Search for the cell housing the specified text and yield its [X, Y] center coordinate. 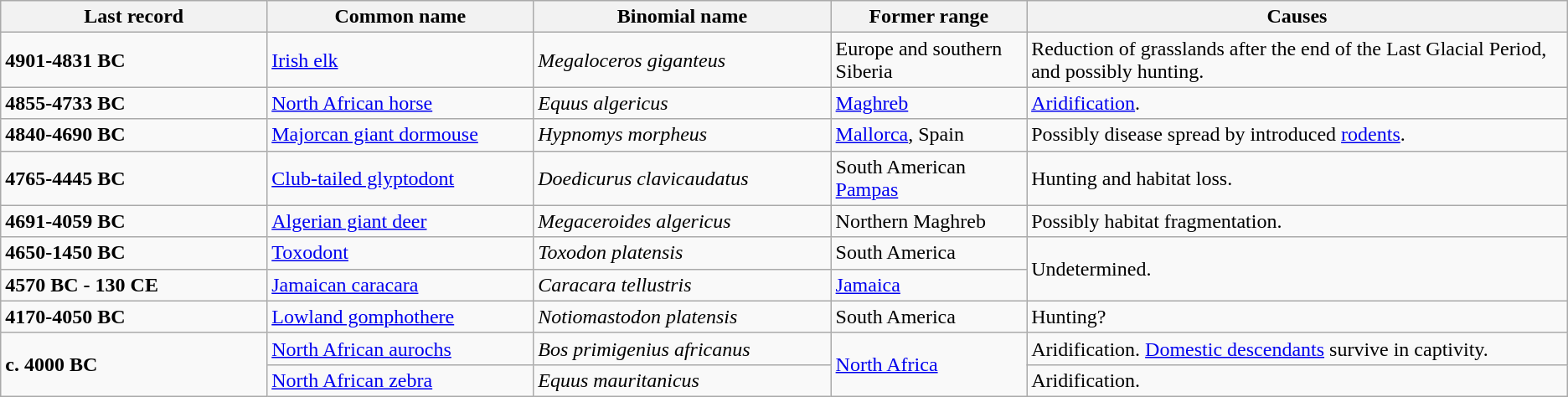
Majorcan giant dormouse [400, 135]
North African zebra [400, 380]
Irish elk [400, 60]
4170-4050 BC [134, 317]
North Africa [929, 364]
c. 4000 BC [134, 364]
4765-4445 BC [134, 178]
Notiomastodon platensis [682, 317]
Common name [400, 17]
Lowland gomphothere [400, 317]
Former range [929, 17]
Hunting and habitat loss. [1297, 178]
Undetermined. [1297, 269]
Last record [134, 17]
Equus algericus [682, 103]
Maghreb [929, 103]
Club-tailed glyptodont [400, 178]
Bos primigenius africanus [682, 348]
Possibly habitat fragmentation. [1297, 221]
Binomial name [682, 17]
4901-4831 BC [134, 60]
Causes [1297, 17]
Jamaica [929, 285]
4570 BC - 130 CE [134, 285]
Megaceroides algericus [682, 221]
Algerian giant deer [400, 221]
4691-4059 BC [134, 221]
Hunting? [1297, 317]
Jamaican caracara [400, 285]
Toxodon platensis [682, 253]
Hypnomys morpheus [682, 135]
Reduction of grasslands after the end of the Last Glacial Period, and possibly hunting. [1297, 60]
4650-1450 BC [134, 253]
Aridification. Domestic descendants survive in captivity. [1297, 348]
Toxodont [400, 253]
4840-4690 BC [134, 135]
South American Pampas [929, 178]
North African horse [400, 103]
Possibly disease spread by introduced rodents. [1297, 135]
Europe and southern Siberia [929, 60]
Megaloceros giganteus [682, 60]
Equus mauritanicus [682, 380]
Doedicurus clavicaudatus [682, 178]
4855-4733 BC [134, 103]
Northern Maghreb [929, 221]
Mallorca, Spain [929, 135]
Caracara tellustris [682, 285]
North African aurochs [400, 348]
